Pinpoint the cell where the given text exists, returning its (X, Y) midpoint coordinate. 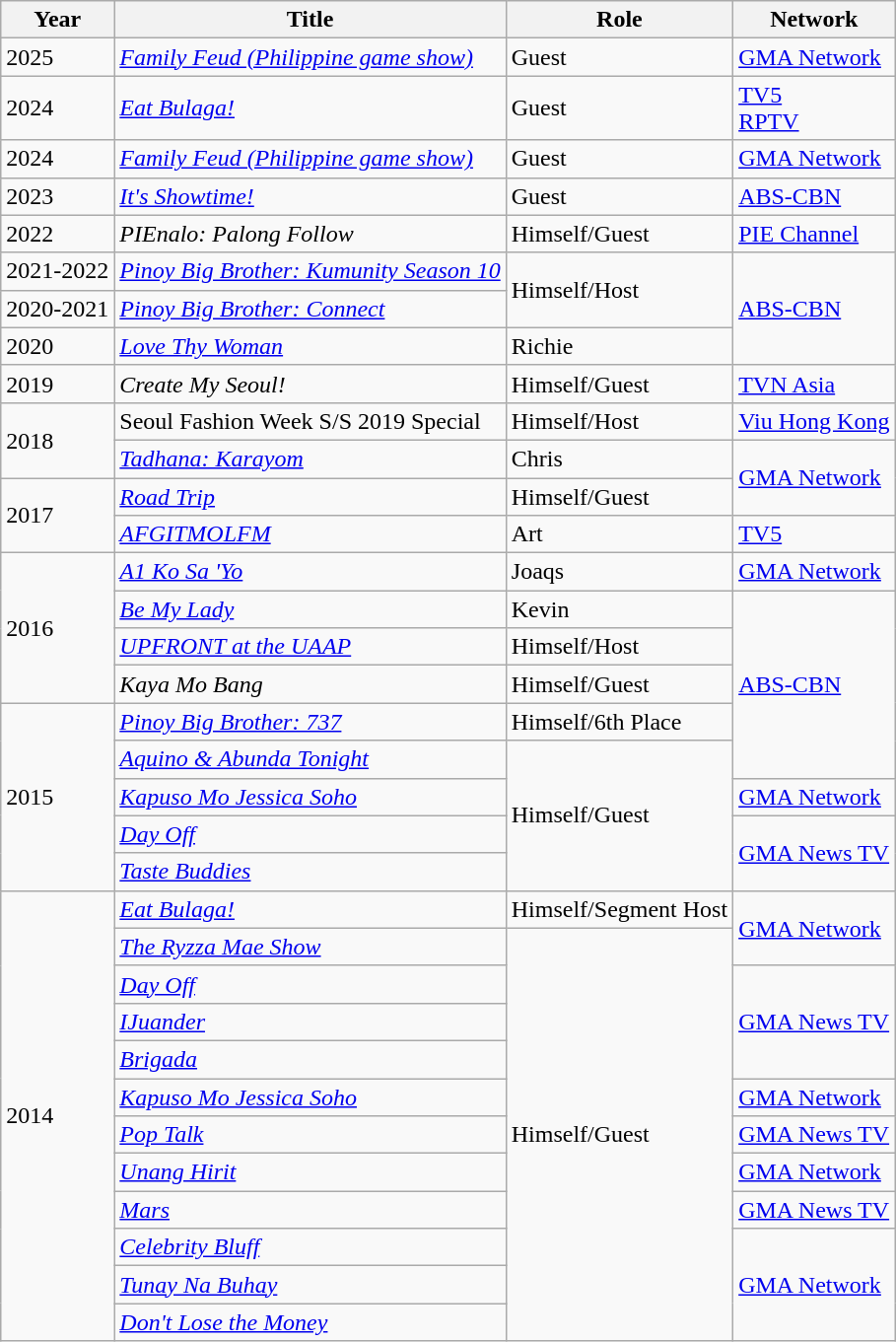
PIEnalo: Palong Follow (310, 234)
2019 (57, 384)
Pinoy Big Brother: Connect (310, 309)
Himself/6th Place (619, 722)
Mars (310, 1210)
Title (310, 20)
2018 (57, 440)
Joaqs (619, 572)
Create My Seoul! (310, 384)
Role (619, 20)
Tadhana: Karayom (310, 459)
2020 (57, 346)
Pinoy Big Brother: 737 (310, 722)
Pop Talk (310, 1135)
TVN Asia (814, 384)
2022 (57, 234)
A1 Ko Sa 'Yo (310, 572)
Be My Lady (310, 609)
TV5 RPTV (814, 108)
UPFRONT at the UAAP (310, 647)
Tunay Na Buhay (310, 1285)
Network (814, 20)
Himself/Segment Host (619, 909)
Don't Lose the Money (310, 1322)
Aquino & Abunda Tonight (310, 759)
Year (57, 20)
Kaya Mo Bang (310, 684)
Seoul Fashion Week S/S 2019 Special (310, 421)
Love Thy Woman (310, 346)
Chris (619, 459)
IJuander (310, 1022)
2015 (57, 797)
TV5 (814, 534)
Celebrity Bluff (310, 1247)
Taste Buddies (310, 872)
Viu Hong Kong (814, 421)
Road Trip (310, 496)
2023 (57, 196)
2021-2022 (57, 271)
2016 (57, 628)
2020-2021 (57, 309)
2017 (57, 515)
Unang Hirit (310, 1172)
The Ryzza Mae Show (310, 947)
Richie (619, 346)
AFGITMOLFM (310, 534)
PIE Channel (814, 234)
2025 (57, 57)
It's Showtime! (310, 196)
2014 (57, 1116)
Kevin (619, 609)
Pinoy Big Brother: Kumunity Season 10 (310, 271)
Brigada (310, 1059)
Art (619, 534)
